From the cell containing the given text, extract its center point as [x, y] coordinate. 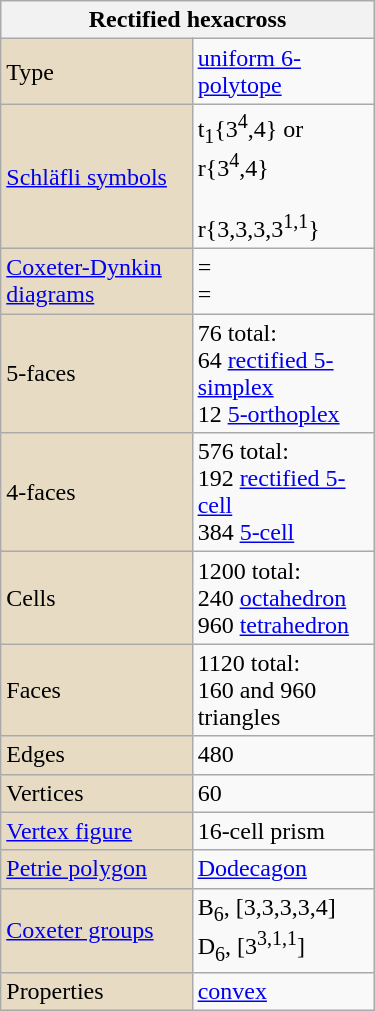
1200 total:240 octahedron960 tetrahedron [283, 598]
480 [283, 755]
4-faces [96, 492]
5-faces [96, 374]
60 [283, 793]
1120 total:160 and 960 triangles [283, 690]
Cells [96, 598]
Dodecagon [283, 869]
B6, [3,3,3,3,4]D6, [33,1,1] [283, 930]
Coxeter groups [96, 930]
Properties [96, 991]
Type [96, 72]
Faces [96, 690]
Schläfli symbols [96, 176]
76 total:64 rectified 5-simplex12 5-orthoplex [283, 374]
576 total:192 rectified 5-cell384 5-cell [283, 492]
uniform 6-polytope [283, 72]
Rectified hexacross [188, 20]
Edges [96, 755]
Coxeter-Dynkin diagrams [96, 282]
Petrie polygon [96, 869]
convex [283, 991]
= = [283, 282]
Vertex figure [96, 831]
t1{34,4} or r{34,4}r{3,3,3,31,1} [283, 176]
16-cell prism [283, 831]
Vertices [96, 793]
